Return [X, Y] of the center of cell containing provided text 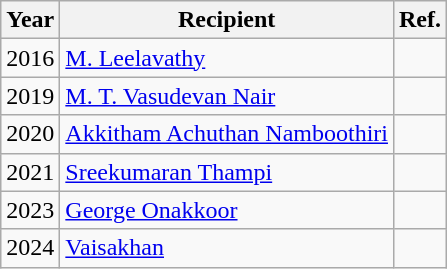
2024 [30, 248]
M. Leelavathy [227, 58]
Ref. [420, 20]
Akkitham Achuthan Namboothiri [227, 134]
M. T. Vasudevan Nair [227, 96]
2020 [30, 134]
Year [30, 20]
2016 [30, 58]
Vaisakhan [227, 248]
2021 [30, 172]
Recipient [227, 20]
2019 [30, 96]
2023 [30, 210]
Sreekumaran Thampi [227, 172]
George Onakkoor [227, 210]
